Output the (x, y) coordinate of the center of the cell containing the given text.  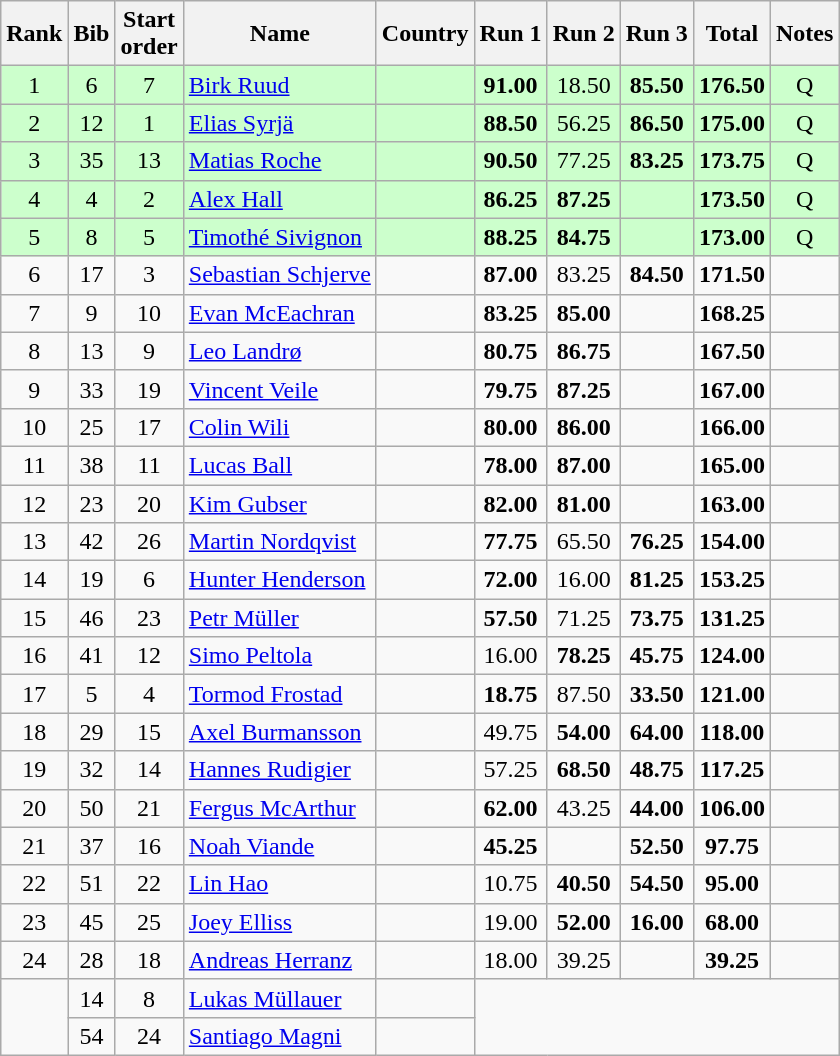
Country (425, 34)
154.00 (732, 542)
Run 1 (510, 34)
Notes (804, 34)
80.75 (510, 351)
49.75 (510, 732)
86.25 (510, 199)
Birk Ruud (280, 85)
18.50 (584, 85)
76.25 (656, 542)
79.75 (510, 389)
54.50 (656, 884)
Axel Burmansson (280, 732)
62.00 (510, 808)
Elias Syrjä (280, 123)
45.75 (656, 656)
173.50 (732, 199)
87.50 (584, 694)
Run 3 (656, 34)
Hannes Rudigier (280, 770)
97.75 (732, 846)
51 (92, 884)
Name (280, 34)
173.00 (732, 237)
124.00 (732, 656)
77.25 (584, 161)
68.00 (732, 922)
44.00 (656, 808)
41 (92, 656)
40.50 (584, 884)
Fergus McArthur (280, 808)
81.00 (584, 503)
Andreas Herranz (280, 960)
Matias Roche (280, 161)
Tormod Frostad (280, 694)
78.00 (510, 465)
Alex Hall (280, 199)
86.50 (656, 123)
Total (732, 34)
Simo Peltola (280, 656)
Leo Landrø (280, 351)
Lukas Müllauer (280, 998)
18.75 (510, 694)
71.25 (584, 618)
Lucas Ball (280, 465)
48.75 (656, 770)
29 (92, 732)
33 (92, 389)
Joey Elliss (280, 922)
90.50 (510, 161)
72.00 (510, 580)
Petr Müller (280, 618)
121.00 (732, 694)
165.00 (732, 465)
Lin Hao (280, 884)
91.00 (510, 85)
95.00 (732, 884)
10.75 (510, 884)
19.00 (510, 922)
54.00 (584, 732)
45.25 (510, 846)
65.50 (584, 542)
175.00 (732, 123)
37 (92, 846)
86.75 (584, 351)
Noah Viande (280, 846)
54 (92, 1036)
33.50 (656, 694)
85.50 (656, 85)
85.00 (584, 313)
46 (92, 618)
77.75 (510, 542)
173.75 (732, 161)
176.50 (732, 85)
80.00 (510, 427)
64.00 (656, 732)
88.25 (510, 237)
43.25 (584, 808)
81.25 (656, 580)
106.00 (732, 808)
118.00 (732, 732)
Kim Gubser (280, 503)
167.50 (732, 351)
117.25 (732, 770)
Hunter Henderson (280, 580)
167.00 (732, 389)
84.50 (656, 275)
131.25 (732, 618)
45 (92, 922)
50 (92, 808)
Run 2 (584, 34)
32 (92, 770)
166.00 (732, 427)
73.75 (656, 618)
42 (92, 542)
Startorder (149, 34)
82.00 (510, 503)
163.00 (732, 503)
57.25 (510, 770)
38 (92, 465)
57.50 (510, 618)
68.50 (584, 770)
Evan McEachran (280, 313)
Sebastian Schjerve (280, 275)
84.75 (584, 237)
26 (149, 542)
Rank (34, 34)
168.25 (732, 313)
153.25 (732, 580)
56.25 (584, 123)
28 (92, 960)
Timothé Sivignon (280, 237)
86.00 (584, 427)
35 (92, 161)
Colin Wili (280, 427)
78.25 (584, 656)
Martin Nordqvist (280, 542)
171.50 (732, 275)
88.50 (510, 123)
18.00 (510, 960)
Bib (92, 34)
52.50 (656, 846)
Santiago Magni (280, 1036)
52.00 (584, 922)
Vincent Veile (280, 389)
